From the cell containing the given text, extract its center point as (X, Y) coordinate. 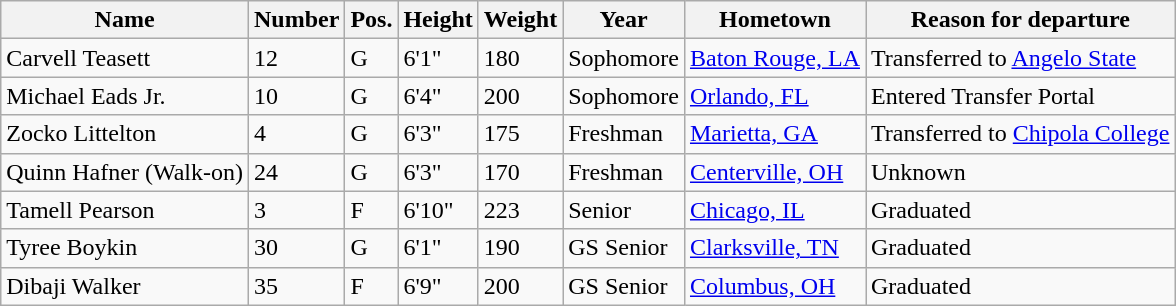
6'4" (438, 96)
6'9" (438, 286)
12 (296, 58)
Quinn Hafner (Walk-on) (125, 172)
Marietta, GA (774, 134)
Chicago, IL (774, 210)
190 (520, 248)
Columbus, OH (774, 286)
Transferred to Chipola College (1020, 134)
170 (520, 172)
Hometown (774, 20)
10 (296, 96)
Baton Rouge, LA (774, 58)
Pos. (372, 20)
Year (624, 20)
Weight (520, 20)
180 (520, 58)
Zocko Littelton (125, 134)
Name (125, 20)
30 (296, 248)
Clarksville, TN (774, 248)
3 (296, 210)
Dibaji Walker (125, 286)
35 (296, 286)
Number (296, 20)
Senior (624, 210)
223 (520, 210)
Centerville, OH (774, 172)
Entered Transfer Portal (1020, 96)
6'10" (438, 210)
Tyree Boykin (125, 248)
Orlando, FL (774, 96)
Michael Eads Jr. (125, 96)
24 (296, 172)
Reason for departure (1020, 20)
Height (438, 20)
Carvell Teasett (125, 58)
Unknown (1020, 172)
Transferred to Angelo State (1020, 58)
4 (296, 134)
Tamell Pearson (125, 210)
175 (520, 134)
